Capture the cell that displays the provided text and extract its (X, Y) central coordinate. 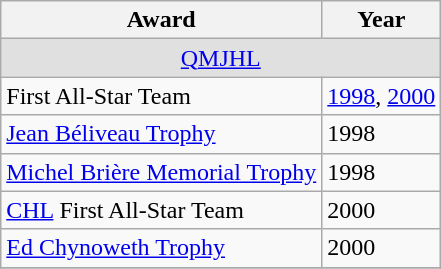
Jean Béliveau Trophy (162, 134)
CHL First All-Star Team (162, 210)
QMJHL (221, 58)
Year (382, 20)
1998, 2000 (382, 96)
Michel Brière Memorial Trophy (162, 172)
Ed Chynoweth Trophy (162, 248)
First All-Star Team (162, 96)
Award (162, 20)
